Provide the [x, y] coordinate of the cell's center where the given text is located.  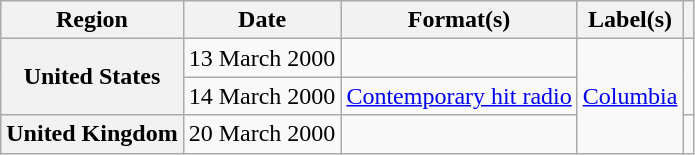
United States [92, 77]
Columbia [630, 96]
Format(s) [459, 20]
Date [262, 20]
Contemporary hit radio [459, 96]
13 March 2000 [262, 58]
United Kingdom [92, 134]
14 March 2000 [262, 96]
Region [92, 20]
20 March 2000 [262, 134]
Label(s) [630, 20]
